Find where the given text appears and provide that cell's center as (X, Y) coordinate. 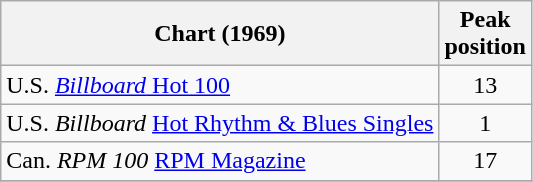
U.S. Billboard Hot Rhythm & Blues Singles (220, 123)
Peakposition (485, 34)
Can. RPM 100 RPM Magazine (220, 161)
17 (485, 161)
1 (485, 123)
13 (485, 85)
Chart (1969) (220, 34)
U.S. Billboard Hot 100 (220, 85)
